Determine the (X, Y) coordinate at the center of the cell enclosing the given text.  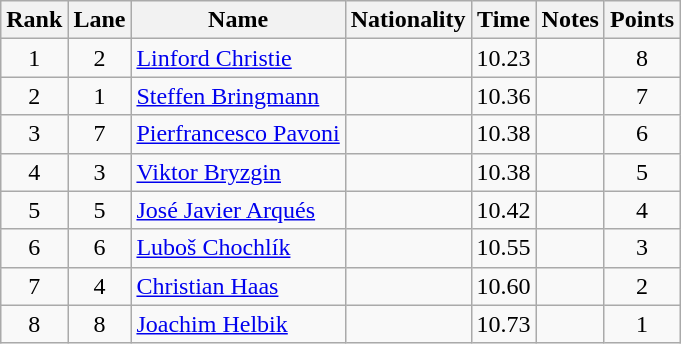
Christian Haas (238, 286)
Time (504, 20)
10.42 (504, 210)
Pierfrancesco Pavoni (238, 134)
Luboš Chochlík (238, 248)
10.23 (504, 58)
Lane (100, 20)
José Javier Arqués (238, 210)
Notes (570, 20)
Points (642, 20)
Nationality (408, 20)
10.36 (504, 96)
10.73 (504, 324)
Viktor Bryzgin (238, 172)
Steffen Bringmann (238, 96)
10.60 (504, 286)
Joachim Helbik (238, 324)
10.55 (504, 248)
Rank (34, 20)
Linford Christie (238, 58)
Name (238, 20)
